Provide the (X, Y) coordinate of the cell's center where the given text is located.  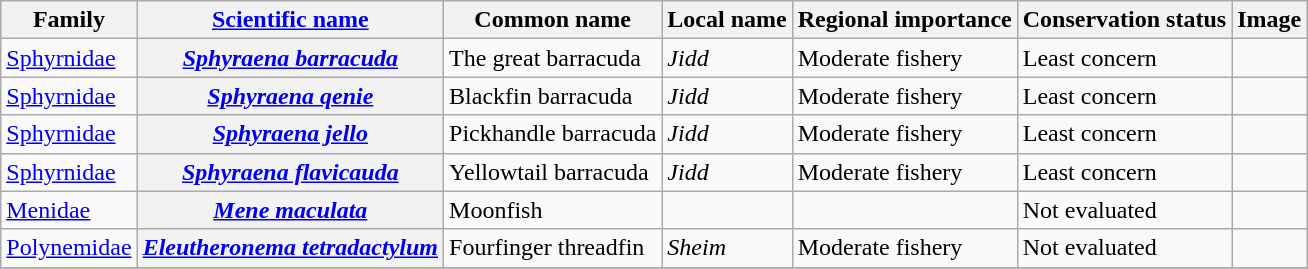
Moonfish (553, 210)
Sphyraena jello (290, 134)
Yellowtail barracuda (553, 172)
Scientific name (290, 20)
Pickhandle barracuda (553, 134)
Mene maculata (290, 210)
Sphyraena barracuda (290, 58)
Eleutheronema tetradactylum (290, 248)
Common name (553, 20)
Conservation status (1124, 20)
Regional importance (904, 20)
The great barracuda (553, 58)
Image (1270, 20)
Sheim (727, 248)
Fourfinger threadfin (553, 248)
Polynemidae (69, 248)
Local name (727, 20)
Blackfin barracuda (553, 96)
Menidae (69, 210)
Family (69, 20)
Sphyraena flavicauda (290, 172)
Sphyraena qenie (290, 96)
